Locate the cell with the specified text and output its [X, Y] center coordinate. 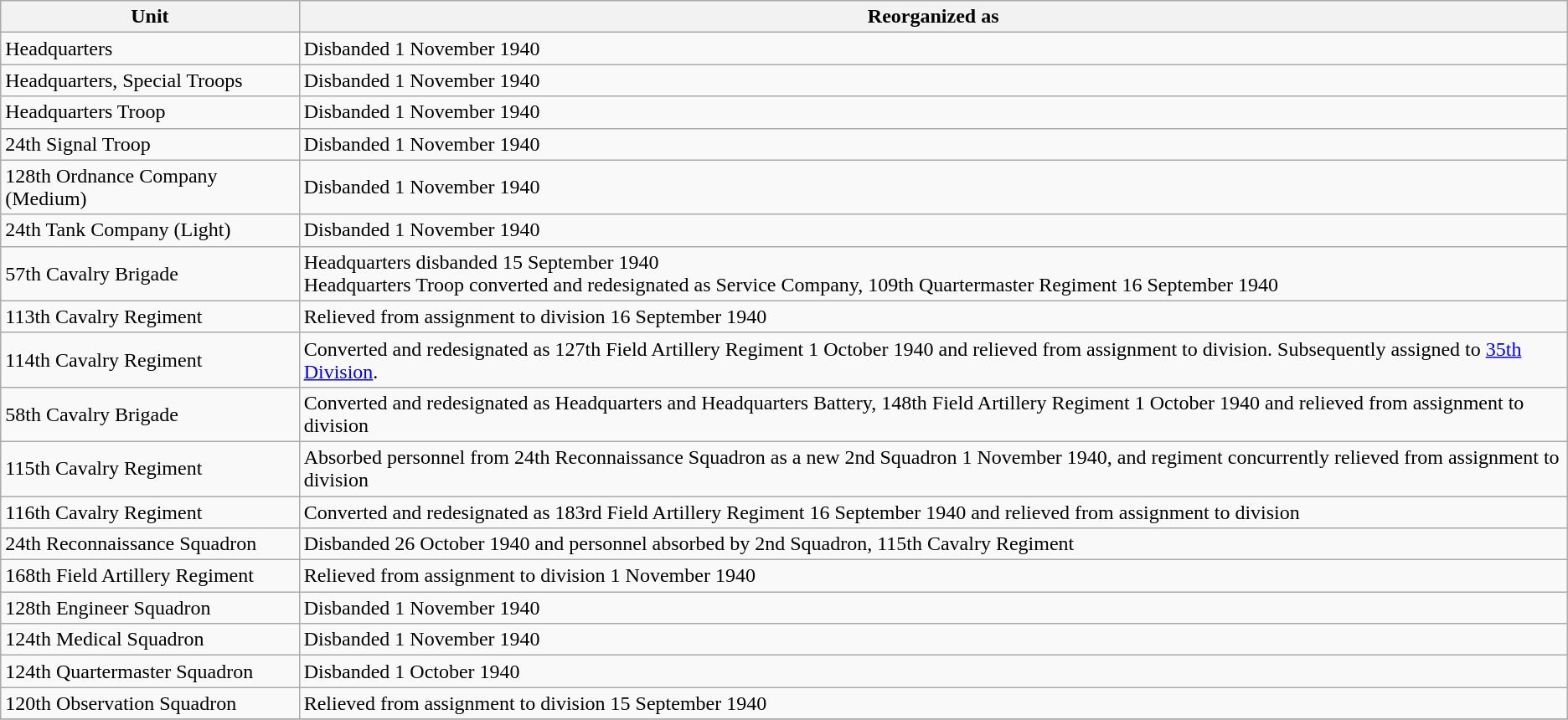
114th Cavalry Regiment [150, 360]
24th Tank Company (Light) [150, 230]
Reorganized as [933, 17]
Disbanded 1 October 1940 [933, 671]
128th Engineer Squadron [150, 608]
Unit [150, 17]
58th Cavalry Brigade [150, 414]
Headquarters, Special Troops [150, 80]
Headquarters [150, 49]
Disbanded 26 October 1940 and personnel absorbed by 2nd Squadron, 115th Cavalry Regiment [933, 544]
124th Quartermaster Squadron [150, 671]
116th Cavalry Regiment [150, 512]
124th Medical Squadron [150, 640]
Headquarters Troop [150, 112]
113th Cavalry Regiment [150, 316]
120th Observation Squadron [150, 703]
Relieved from assignment to division 1 November 1940 [933, 576]
Relieved from assignment to division 16 September 1940 [933, 316]
115th Cavalry Regiment [150, 469]
24th Reconnaissance Squadron [150, 544]
168th Field Artillery Regiment [150, 576]
57th Cavalry Brigade [150, 273]
24th Signal Troop [150, 144]
128th Ordnance Company (Medium) [150, 188]
Relieved from assignment to division 15 September 1940 [933, 703]
Converted and redesignated as 183rd Field Artillery Regiment 16 September 1940 and relieved from assignment to division [933, 512]
